Provide the [x, y] coordinate of the cell's center where the given text is located.  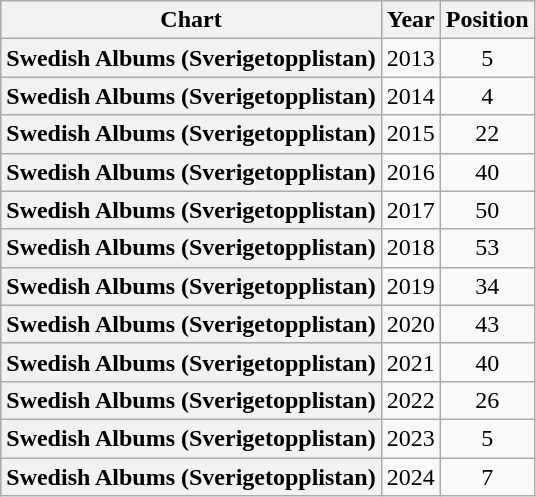
2019 [410, 286]
2015 [410, 134]
4 [487, 96]
2024 [410, 477]
26 [487, 400]
2020 [410, 324]
Position [487, 20]
2022 [410, 400]
22 [487, 134]
Year [410, 20]
2017 [410, 210]
7 [487, 477]
2018 [410, 248]
2013 [410, 58]
53 [487, 248]
50 [487, 210]
43 [487, 324]
2016 [410, 172]
2014 [410, 96]
Chart [191, 20]
2021 [410, 362]
34 [487, 286]
2023 [410, 438]
